Identify which cell holds the provided text, then report its (X, Y) central coordinate. 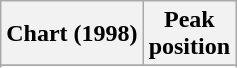
Chart (1998) (72, 34)
Peakposition (189, 34)
